Output the [x, y] coordinate of the center of the cell containing the given text.  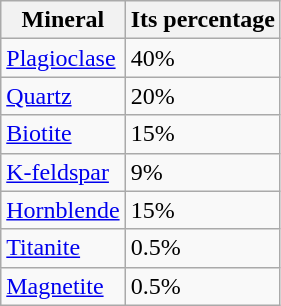
K-feldspar [63, 172]
40% [202, 58]
Titanite [63, 248]
Plagioclase [63, 58]
Hornblende [63, 210]
Magnetite [63, 286]
Its percentage [202, 20]
Biotite [63, 134]
9% [202, 172]
Quartz [63, 96]
20% [202, 96]
Mineral [63, 20]
